Search for the cell housing the specified text and yield its (X, Y) center coordinate. 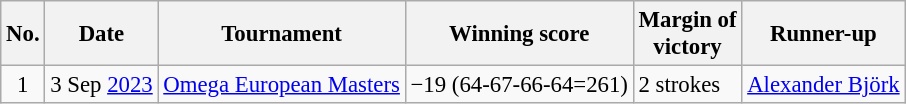
Winning score (519, 34)
Alexander Björk (824, 85)
Margin ofvictory (688, 34)
2 strokes (688, 85)
1 (23, 85)
Date (102, 34)
Omega European Masters (282, 85)
Runner-up (824, 34)
Tournament (282, 34)
3 Sep 2023 (102, 85)
No. (23, 34)
−19 (64-67-66-64=261) (519, 85)
